Capture the cell that displays the provided text and extract its (X, Y) central coordinate. 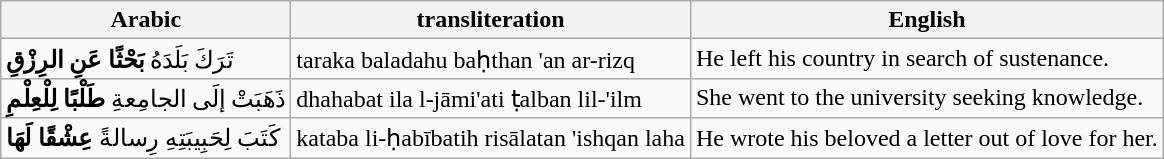
He left his country in search of sustenance. (926, 59)
kataba li-ḥabībatih risālatan 'ishqan laha (491, 138)
taraka baladahu baḥthan 'an ar-rizq (491, 59)
Arabic (146, 20)
كَتَبَ لِحَبِيبَتِهِ رِسالةً عِشْقًا لَهَا (146, 138)
He wrote his beloved a letter out of love for her. (926, 138)
English (926, 20)
ذَهَبَتْ إلَى الجامِعةِ طَلْبًا لِلْعِلْمِ (146, 98)
She went to the university seeking knowledge. (926, 98)
dhahabat ila l-jāmi'ati ṭalban lil-'ilm (491, 98)
تَرَكَ بَلَدَهُ بَحْثًا عَنِ الرِزْقِ (146, 59)
transliteration (491, 20)
